Provide the (x, y) coordinate of the cell's center where the given text is located.  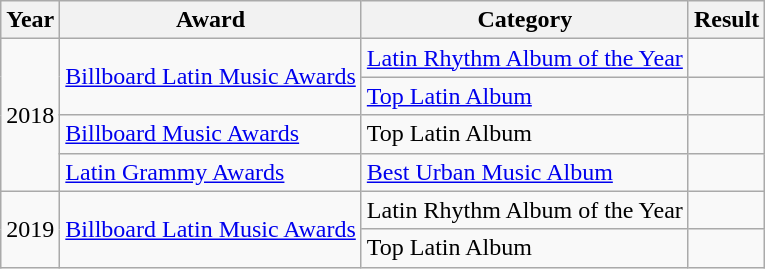
Category (524, 20)
Billboard Music Awards (211, 134)
2019 (30, 229)
Year (30, 20)
Result (726, 20)
2018 (30, 115)
Latin Grammy Awards (211, 172)
Best Urban Music Album (524, 172)
Award (211, 20)
